Identify which cell holds the provided text, then report its [X, Y] central coordinate. 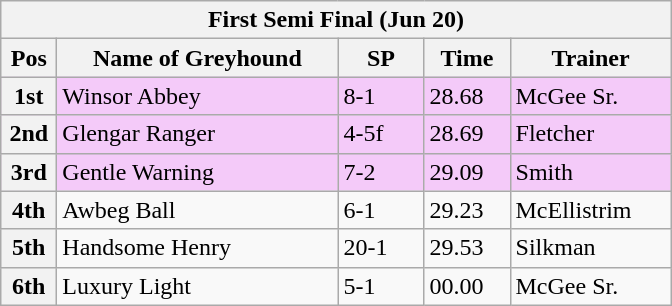
Silkman [590, 248]
First Semi Final (Jun 20) [336, 20]
29.09 [467, 172]
McEllistrim [590, 210]
6th [29, 286]
4th [29, 210]
Smith [590, 172]
Winsor Abbey [198, 96]
Trainer [590, 58]
00.00 [467, 286]
29.23 [467, 210]
20-1 [381, 248]
Pos [29, 58]
Glengar Ranger [198, 134]
Fletcher [590, 134]
Time [467, 58]
8-1 [381, 96]
4-5f [381, 134]
7-2 [381, 172]
Awbeg Ball [198, 210]
Luxury Light [198, 286]
SP [381, 58]
Handsome Henry [198, 248]
Name of Greyhound [198, 58]
28.69 [467, 134]
5-1 [381, 286]
3rd [29, 172]
6-1 [381, 210]
29.53 [467, 248]
Gentle Warning [198, 172]
1st [29, 96]
2nd [29, 134]
28.68 [467, 96]
5th [29, 248]
